Scan for the cell matching the given text and deliver its (X, Y) coordinate at center. 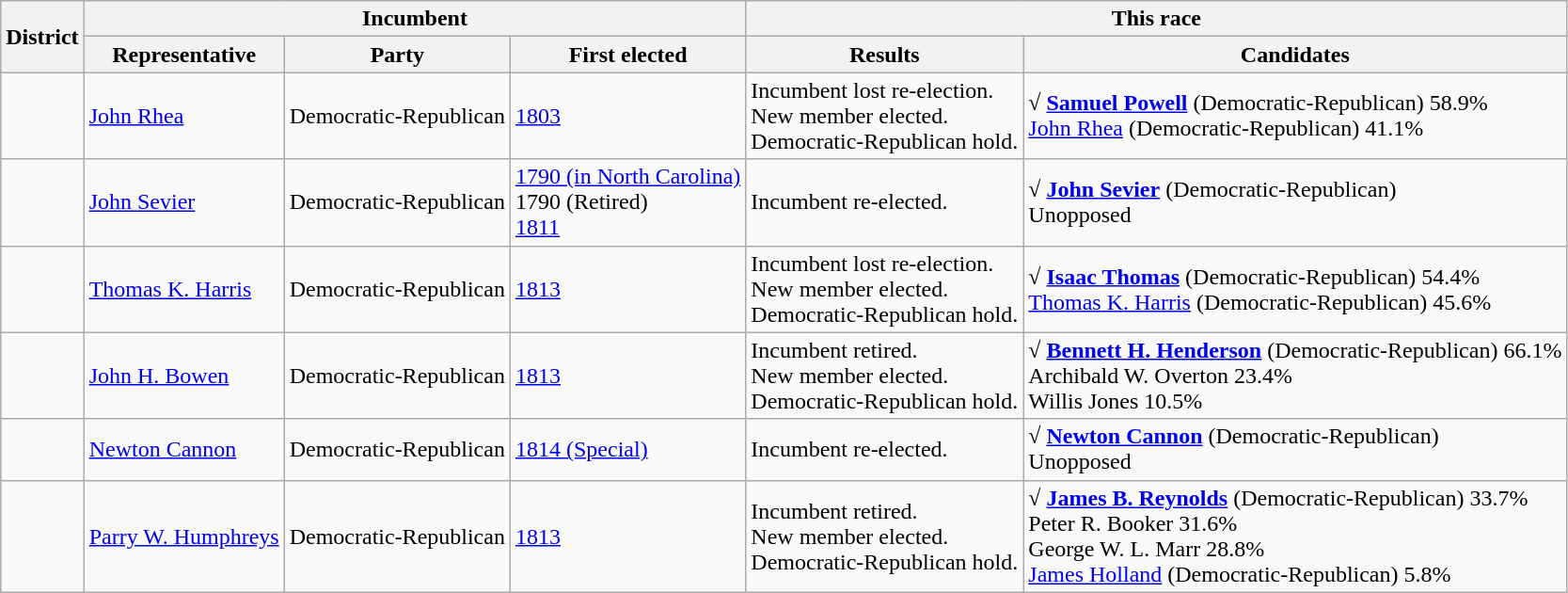
Incumbent (415, 19)
John Sevier (184, 202)
John Rhea (184, 116)
Results (884, 55)
1803 (627, 116)
First elected (627, 55)
John H. Bowen (184, 376)
1790 (in North Carolina)1790 (Retired)1811 (627, 202)
Party (397, 55)
√ James B. Reynolds (Democratic-Republican) 33.7%Peter R. Booker 31.6%George W. L. Marr 28.8%James Holland (Democratic-Republican) 5.8% (1295, 537)
District (42, 37)
This race (1157, 19)
Candidates (1295, 55)
Newton Cannon (184, 450)
√ Samuel Powell (Democratic-Republican) 58.9%John Rhea (Democratic-Republican) 41.1% (1295, 116)
√ Bennett H. Henderson (Democratic-Republican) 66.1%Archibald W. Overton 23.4%Willis Jones 10.5% (1295, 376)
√ John Sevier (Democratic-Republican)Unopposed (1295, 202)
Parry W. Humphreys (184, 537)
Thomas K. Harris (184, 289)
√ Isaac Thomas (Democratic-Republican) 54.4%Thomas K. Harris (Democratic-Republican) 45.6% (1295, 289)
1814 (Special) (627, 450)
Representative (184, 55)
√ Newton Cannon (Democratic-Republican)Unopposed (1295, 450)
